Locate the cell with the specified text and output its (x, y) center coordinate. 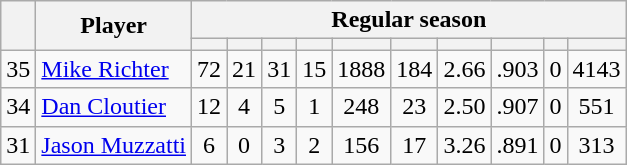
2.50 (464, 107)
184 (414, 69)
15 (314, 69)
34 (18, 107)
35 (18, 69)
1888 (362, 69)
72 (210, 69)
17 (414, 145)
248 (362, 107)
23 (414, 107)
Regular season (410, 20)
12 (210, 107)
3 (280, 145)
4 (244, 107)
.903 (518, 69)
5 (280, 107)
2 (314, 145)
Dan Cloutier (114, 107)
313 (596, 145)
Mike Richter (114, 69)
3.26 (464, 145)
Player (114, 26)
Jason Muzzatti (114, 145)
156 (362, 145)
.907 (518, 107)
21 (244, 69)
1 (314, 107)
2.66 (464, 69)
551 (596, 107)
4143 (596, 69)
.891 (518, 145)
6 (210, 145)
